Capture the cell that displays the provided text and extract its (x, y) central coordinate. 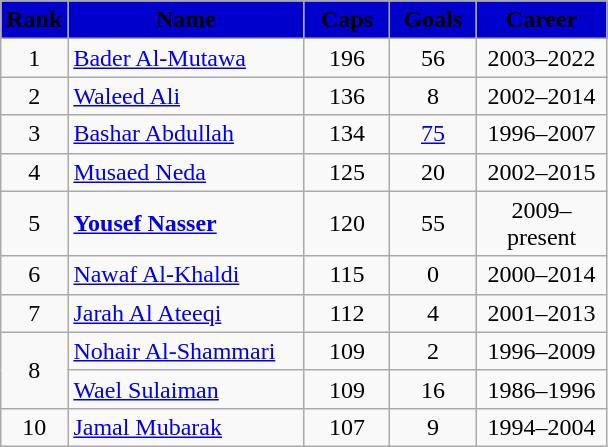
Bashar Abdullah (186, 134)
55 (433, 224)
Waleed Ali (186, 96)
Yousef Nasser (186, 224)
Wael Sulaiman (186, 389)
Musaed Neda (186, 172)
120 (347, 224)
Goals (433, 20)
Jamal Mubarak (186, 427)
16 (433, 389)
Nawaf Al-Khaldi (186, 275)
136 (347, 96)
125 (347, 172)
9 (433, 427)
1986–1996 (542, 389)
56 (433, 58)
1994–2004 (542, 427)
2003–2022 (542, 58)
5 (34, 224)
20 (433, 172)
0 (433, 275)
2000–2014 (542, 275)
115 (347, 275)
2009–present (542, 224)
2001–2013 (542, 313)
Rank (34, 20)
6 (34, 275)
7 (34, 313)
3 (34, 134)
2002–2015 (542, 172)
1 (34, 58)
2002–2014 (542, 96)
196 (347, 58)
1996–2009 (542, 351)
134 (347, 134)
Bader Al-Mutawa (186, 58)
Jarah Al Ateeqi (186, 313)
10 (34, 427)
Caps (347, 20)
Career (542, 20)
Name (186, 20)
112 (347, 313)
Nohair Al-Shammari (186, 351)
75 (433, 134)
107 (347, 427)
1996–2007 (542, 134)
